Find where the given text appears and provide that cell's center as [X, Y] coordinate. 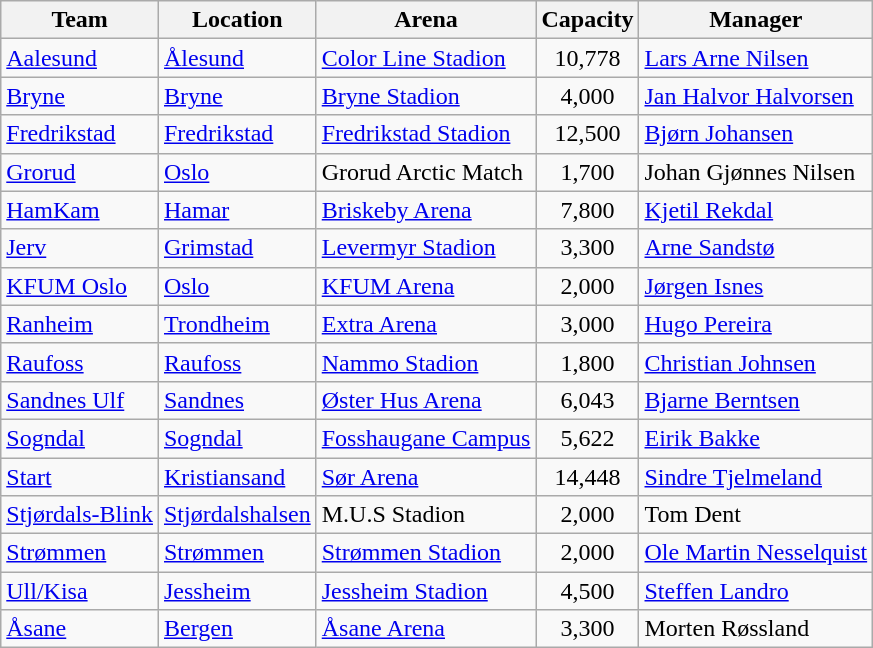
Bergen [237, 629]
Extra Arena [426, 324]
Eirik Bakke [756, 438]
Sindre Tjelmeland [756, 477]
Manager [756, 20]
Stjørdalshalsen [237, 515]
Sandnes [237, 400]
6,043 [588, 400]
Hamar [237, 210]
Steffen Landro [756, 591]
Christian Johnsen [756, 362]
Levermyr Stadion [426, 248]
Fosshaugane Campus [426, 438]
7,800 [588, 210]
Location [237, 20]
1,700 [588, 172]
Bryne Stadion [426, 96]
Arena [426, 20]
Åsane Arena [426, 629]
HamKam [80, 210]
Øster Hus Arena [426, 400]
4,000 [588, 96]
Fredrikstad Stadion [426, 134]
Trondheim [237, 324]
Grorud [80, 172]
Morten Røssland [756, 629]
Capacity [588, 20]
Jessheim [237, 591]
Sandnes Ulf [80, 400]
Kjetil Rekdal [756, 210]
10,778 [588, 58]
Jessheim Stadion [426, 591]
Briskeby Arena [426, 210]
Bjarne Berntsen [756, 400]
1,800 [588, 362]
3,000 [588, 324]
Åsane [80, 629]
KFUM Oslo [80, 286]
Ull/Kisa [80, 591]
Grorud Arctic Match [426, 172]
Grimstad [237, 248]
Start [80, 477]
Arne Sandstø [756, 248]
Strømmen Stadion [426, 553]
Lars Arne Nilsen [756, 58]
Nammo Stadion [426, 362]
4,500 [588, 591]
Jørgen Isnes [756, 286]
Bjørn Johansen [756, 134]
14,448 [588, 477]
KFUM Arena [426, 286]
Jerv [80, 248]
12,500 [588, 134]
Hugo Pereira [756, 324]
5,622 [588, 438]
Ålesund [237, 58]
Jan Halvor Halvorsen [756, 96]
Stjørdals-Blink [80, 515]
Ole Martin Nesselquist [756, 553]
M.U.S Stadion [426, 515]
Johan Gjønnes Nilsen [756, 172]
Kristiansand [237, 477]
Color Line Stadion [426, 58]
Aalesund [80, 58]
Team [80, 20]
Tom Dent [756, 515]
Ranheim [80, 324]
Sør Arena [426, 477]
